Find where the given text appears and provide that cell's center as [x, y] coordinate. 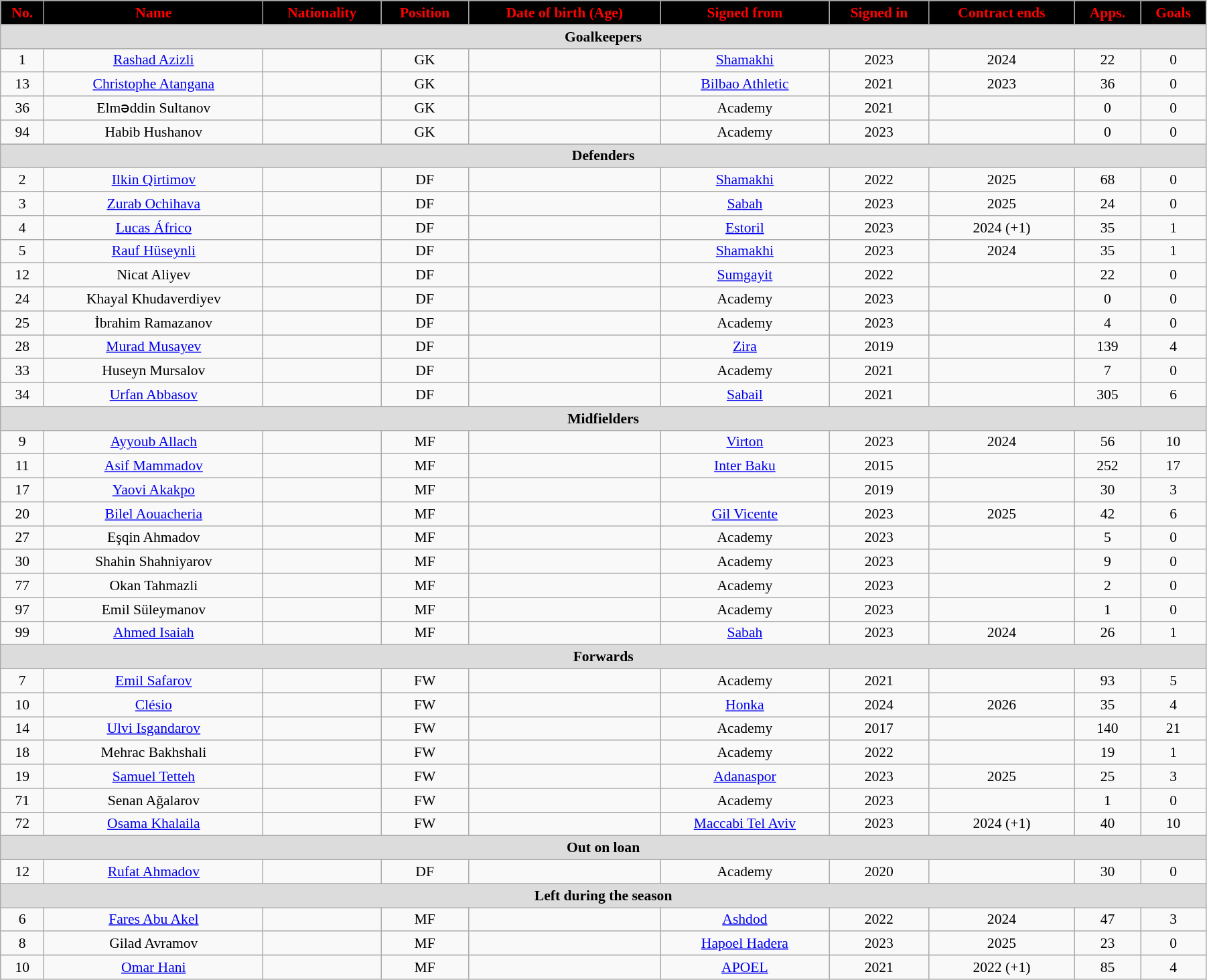
İbrahim Ramazanov [154, 323]
Ulvi Isgandarov [154, 729]
26 [1108, 633]
Urfan Abbasov [154, 395]
Ilkin Qirtimov [154, 180]
Nationality [322, 13]
72 [23, 824]
APOEL [745, 967]
94 [23, 132]
Elməddin Sultanov [154, 109]
Position [425, 13]
Signed in [879, 13]
Left during the season [603, 896]
305 [1108, 395]
11 [23, 466]
Rufat Ahmadov [154, 872]
Maccabi Tel Aviv [745, 824]
97 [23, 610]
Samuel Tetteh [154, 776]
Mehrac Bakhshali [154, 753]
139 [1108, 347]
42 [1108, 514]
Midfielders [603, 419]
Virton [745, 442]
Gil Vicente [745, 514]
Eşqin Ahmadov [154, 538]
Shahin Shahniyarov [154, 562]
Ayyoub Allach [154, 442]
68 [1108, 180]
18 [23, 753]
56 [1108, 442]
Contract ends [1002, 13]
Senan Ağalarov [154, 800]
21 [1174, 729]
Estoril [745, 228]
8 [23, 944]
28 [23, 347]
140 [1108, 729]
Out on loan [603, 848]
Rauf Hüseynli [154, 251]
85 [1108, 967]
Date of birth (Age) [565, 13]
23 [1108, 944]
Bilel Aouacheria [154, 514]
20 [23, 514]
Yaovi Akakpo [154, 490]
Honka [745, 705]
Zurab Ochihava [154, 204]
Christophe Atangana [154, 84]
Signed from [745, 13]
Sabail [745, 395]
Apps. [1108, 13]
Murad Musayev [154, 347]
Hapoel Hadera [745, 944]
Forwards [603, 657]
Defenders [603, 156]
34 [23, 395]
27 [23, 538]
13 [23, 84]
Osama Khalaila [154, 824]
Inter Baku [745, 466]
Emil Safarov [154, 681]
2015 [879, 466]
Clésio [154, 705]
Fares Abu Akel [154, 920]
Lucas Áfrico [154, 228]
Sumgayit [745, 275]
Name [154, 13]
Omar Hani [154, 967]
Habib Hushanov [154, 132]
Emil Süleymanov [154, 610]
Nicat Aliyev [154, 275]
Zira [745, 347]
Ahmed Isaiah [154, 633]
Khayal Khudaverdiyev [154, 299]
71 [23, 800]
93 [1108, 681]
33 [23, 371]
14 [23, 729]
40 [1108, 824]
Adanaspor [745, 776]
Huseyn Mursalov [154, 371]
2022 (+1) [1002, 967]
252 [1108, 466]
No. [23, 13]
Goals [1174, 13]
Asif Mammadov [154, 466]
77 [23, 585]
2020 [879, 872]
Okan Tahmazli [154, 585]
2026 [1002, 705]
Bilbao Athletic [745, 84]
Rashad Azizli [154, 60]
Ashdod [745, 920]
Goalkeepers [603, 37]
99 [23, 633]
47 [1108, 920]
Gilad Avramov [154, 944]
2017 [879, 729]
